Output the (x, y) coordinate of the center of the cell containing the given text.  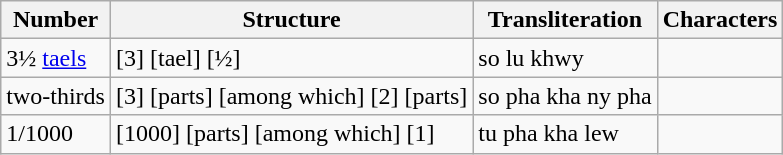
1/1000 (56, 134)
Structure (291, 20)
Characters (720, 20)
[3] [parts] [among which] [2] [parts] (291, 96)
[1000] [parts] [among which] [1] (291, 134)
so lu khwy (565, 58)
Number (56, 20)
two-thirds (56, 96)
tu pha kha lew (565, 134)
[3] [tael] [½] (291, 58)
Transliteration (565, 20)
3½ taels (56, 58)
so pha kha ny pha (565, 96)
